Find where the given text appears and provide that cell's center as (X, Y) coordinate. 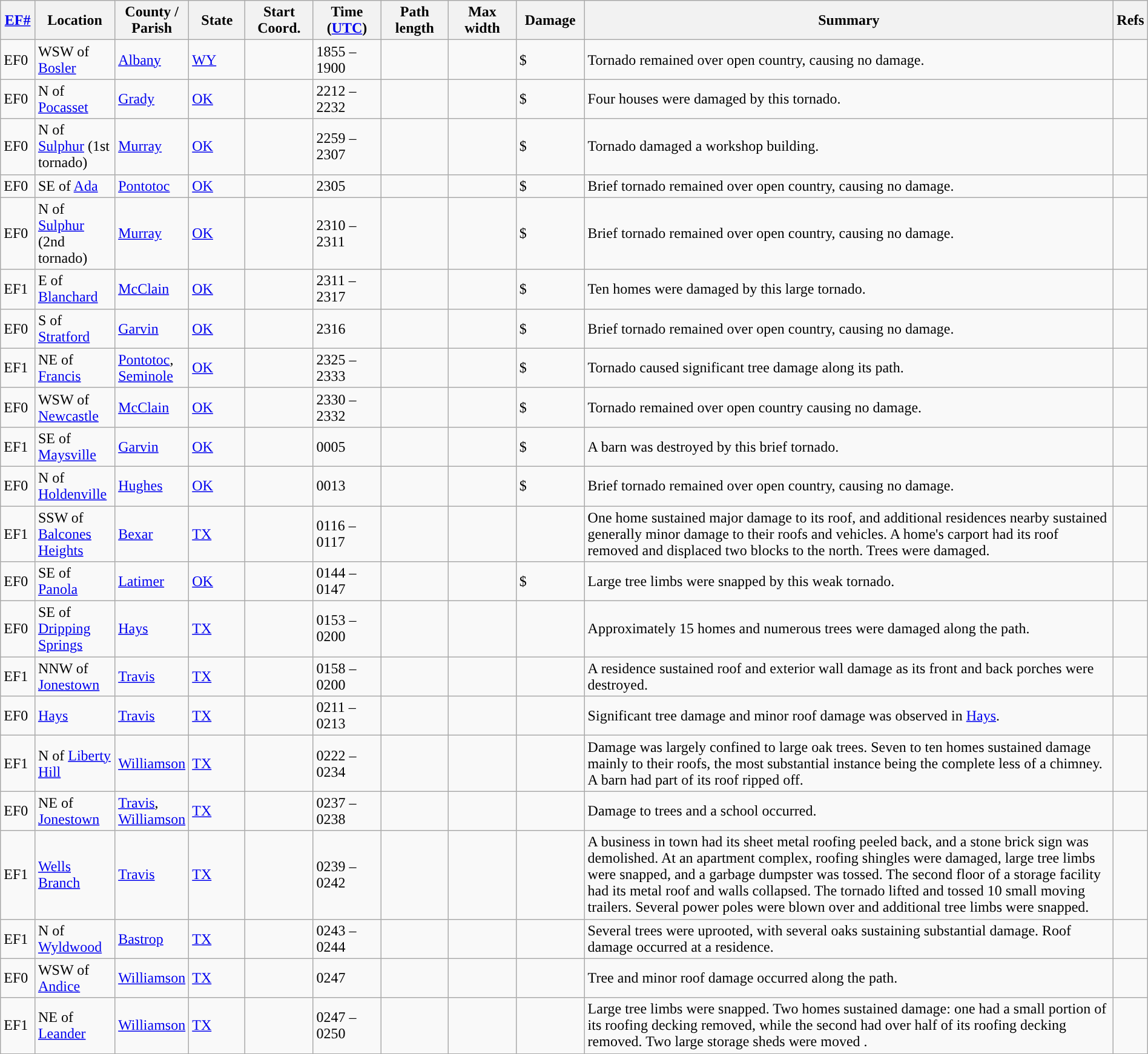
NE of Leander (74, 1026)
Pontotoc (152, 186)
0222 – 0234 (347, 763)
County / Parish (152, 21)
Tornado remained over open country, causing no damage. (849, 59)
0237 – 0238 (347, 811)
Refs (1131, 21)
NE of Jonestown (74, 811)
Bexar (152, 534)
0239 – 0242 (347, 875)
SE of Ada (74, 186)
0116 – 0117 (347, 534)
State (217, 21)
0005 (347, 447)
0158 – 0200 (347, 677)
SE of Maysville (74, 447)
Location (74, 21)
Tornado caused significant tree damage along its path. (849, 368)
NNW of Jonestown (74, 677)
Max width (483, 21)
WY (217, 59)
Several trees were uprooted, with several oaks sustaining substantial damage. Roof damage occurred at a residence. (849, 938)
2310 – 2311 (347, 234)
EF# (18, 21)
Four houses were damaged by this tornado. (849, 99)
N of Holdenville (74, 486)
0211 – 0213 (347, 716)
Hughes (152, 486)
Wells Branch (74, 875)
2316 (347, 328)
Tornado remained over open country causing no damage. (849, 407)
A barn was destroyed by this brief tornado. (849, 447)
N of Sulphur (1st tornado) (74, 147)
NE of Francis (74, 368)
SSW of Balcones Heights (74, 534)
Approximately 15 homes and numerous trees were damaged along the path. (849, 629)
SE of Dripping Springs (74, 629)
0013 (347, 486)
Tornado damaged a workshop building. (849, 147)
Grady (152, 99)
0243 – 0244 (347, 938)
WSW of Andice (74, 978)
Significant tree damage and minor roof damage was observed in Hays. (849, 716)
Summary (849, 21)
0247 – 0250 (347, 1026)
N of Sulphur (2nd tornado) (74, 234)
0153 – 0200 (347, 629)
2325 – 2333 (347, 368)
Large tree limbs were snapped by this weak tornado. (849, 581)
2330 – 2332 (347, 407)
Time (UTC) (347, 21)
2311 – 2317 (347, 289)
Damage to trees and a school occurred. (849, 811)
N of Pocasset (74, 99)
Damage (550, 21)
2212 – 2232 (347, 99)
SE of Panola (74, 581)
Latimer (152, 581)
E of Blanchard (74, 289)
Bastrop (152, 938)
Pontotoc, Seminole (152, 368)
0247 (347, 978)
0144 – 0147 (347, 581)
Albany (152, 59)
Ten homes were damaged by this large tornado. (849, 289)
S of Stratford (74, 328)
Path length (415, 21)
N of Liberty Hill (74, 763)
2259 – 2307 (347, 147)
Start Coord. (279, 21)
A residence sustained roof and exterior wall damage as its front and back porches were destroyed. (849, 677)
N of Wyldwood (74, 938)
Travis, Williamson (152, 811)
2305 (347, 186)
Tree and minor roof damage occurred along the path. (849, 978)
WSW of Newcastle (74, 407)
1855 – 1900 (347, 59)
WSW of Bosler (74, 59)
